Output the (x, y) coordinate of the center of the cell containing the given text.  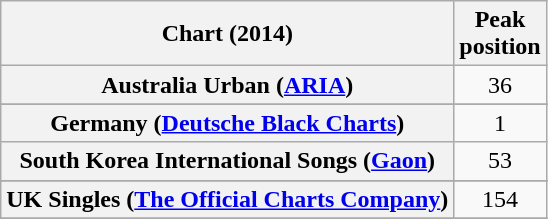
154 (500, 199)
36 (500, 85)
53 (500, 161)
1 (500, 123)
Germany (Deutsche Black Charts) (228, 123)
Peakposition (500, 34)
UK Singles (The Official Charts Company) (228, 199)
Australia Urban (ARIA) (228, 85)
Chart (2014) (228, 34)
South Korea International Songs (Gaon) (228, 161)
